Return [x, y] of the center of cell containing provided text 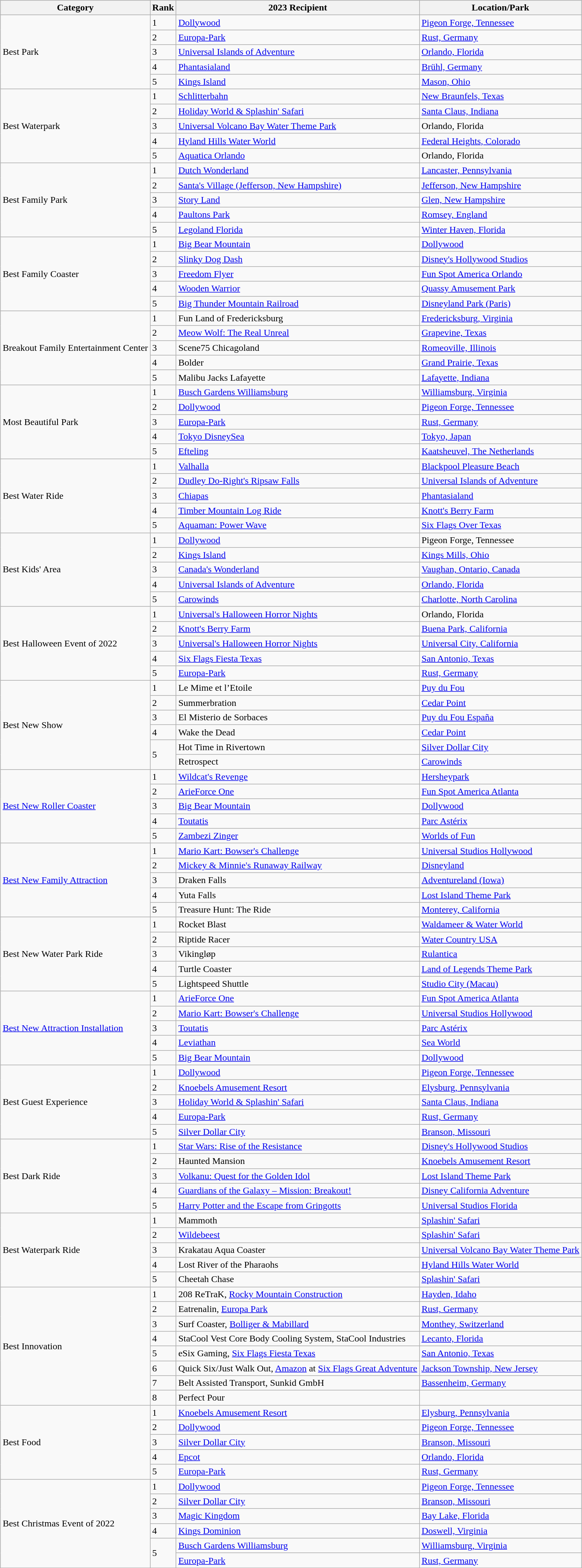
Valhalla [298, 466]
Paultons Park [298, 215]
Blackpool Pleasure Beach [500, 466]
Wildebeest [298, 1235]
Buena Park, California [500, 629]
Best Water Ride [75, 496]
Romsey, England [500, 215]
Eatrenalin, Europa Park [298, 1309]
Lightspeed Shuttle [298, 984]
Dudley Do-Right's Ripsaw Falls [298, 481]
2023 Recipient [298, 8]
Best Halloween Event of 2022 [75, 643]
El Misterio de Sorbaces [298, 718]
Best Food [75, 1442]
Lancaster, Pennsylvania [500, 170]
Doswell, Virginia [500, 1531]
Best Waterpark Ride [75, 1250]
Universal City, California [500, 643]
Rank [163, 8]
Quick Six/Just Walk Out, Amazon at Six Flags Great Adventure [298, 1368]
Tokyo DisneySea [298, 437]
Charlotte, North Carolina [500, 599]
Legoland Florida [298, 230]
Turtle Coaster [298, 969]
Grapevine, Texas [500, 333]
Bolder [298, 362]
Fun Spot America Orlando [500, 274]
Lost River of the Pharaohs [298, 1265]
Best Kids' Area [75, 570]
Wooden Warrior [298, 289]
Mickey & Minnie's Runaway Railway [298, 865]
Winter Haven, Florida [500, 230]
Location/Park [500, 8]
Hersheypark [500, 777]
Best New Roller Coaster [75, 806]
Disney California Adventure [500, 1191]
Best Family Park [75, 200]
7 [163, 1383]
Kings Dominion [298, 1531]
New Braunfels, Texas [500, 96]
6 [163, 1368]
Monthey, Switzerland [500, 1324]
Volkanu: Quest for the Golden Idol [298, 1176]
Malibu Jacks Lafayette [298, 377]
Best Park [75, 52]
Kings Mills, Ohio [500, 555]
Perfect Pour [298, 1398]
Glen, New Hampshire [500, 200]
Disneyland Park (Paris) [500, 303]
Mammoth [298, 1220]
Zambezi Zinger [298, 836]
Fredericksburg, Virginia [500, 318]
Cheetah Chase [298, 1279]
Kaatsheuvel, The Netherlands [500, 451]
Retrospect [298, 762]
Efteling [298, 451]
Federal Heights, Colorado [500, 141]
Schlitterbahn [298, 96]
Category [75, 8]
Rocket Blast [298, 925]
Puy du Fou [500, 688]
Best New Family Attraction [75, 880]
Hot Time in Rivertown [298, 747]
Scene75 Chicagoland [298, 348]
Leviathan [298, 1043]
Vaughan, Ontario, Canada [500, 570]
Best New Show [75, 725]
Adventureland (Iowa) [500, 880]
Six Flags Fiesta Texas [298, 659]
Lecanto, Florida [500, 1338]
Waldameer & Water World [500, 925]
Story Land [298, 200]
Water Country USA [500, 939]
Breakout Family Entertainment Center [75, 348]
Krakatau Aqua Coaster [298, 1250]
Le Mime et l’Etoile [298, 688]
Most Beautiful Park [75, 422]
Studio City (Macau) [500, 984]
Harry Potter and the Escape from Gringotts [298, 1206]
Best Guest Experience [75, 1102]
Quassy Amusement Park [500, 289]
Fun Land of Fredericksburg [298, 318]
Universal Studios Florida [500, 1206]
Epcot [298, 1457]
Wake the Dead [298, 732]
Aquatica Orlando [298, 155]
Best Christmas Event of 2022 [75, 1523]
Disneyland [500, 865]
Magic Kingdom [298, 1516]
Mason, Ohio [500, 82]
Best New Attraction Installation [75, 1028]
eSix Gaming, Six Flags Fiesta Texas [298, 1353]
Santa's Village (Jefferson, New Hampshire) [298, 185]
8 [163, 1398]
Hayden, Idaho [500, 1294]
Land of Legends Theme Park [500, 969]
Draken Falls [298, 880]
Lafayette, Indiana [500, 377]
Six Flags Over Texas [500, 525]
Riptide Racer [298, 939]
Surf Coaster, Bolliger & Mabillard [298, 1324]
Star Wars: Rise of the Resistance [298, 1146]
Yuta Falls [298, 895]
Dutch Wonderland [298, 170]
208 ReTraK, Rocky Mountain Construction [298, 1294]
Best New Water Park Ride [75, 954]
Timber Mountain Log Ride [298, 510]
Tokyo, Japan [500, 437]
Bay Lake, Florida [500, 1516]
Puy du Fou España [500, 718]
Best Dark Ride [75, 1176]
Rulantica [500, 954]
Guardians of the Galaxy – Mission: Breakout! [298, 1191]
Belt Assisted Transport, Sunkid GmbH [298, 1383]
Best Waterpark [75, 126]
StaCool Vest Core Body Cooling System, StaCool Industries [298, 1338]
Romeoville, Illinois [500, 348]
Brühl, Germany [500, 67]
Monterey, California [500, 910]
Grand Prairie, Texas [500, 362]
Haunted Mansion [298, 1161]
Treasure Hunt: The Ride [298, 910]
Meow Wolf: The Real Unreal [298, 333]
Canada's Wonderland [298, 570]
Best Innovation [75, 1346]
Freedom Flyer [298, 274]
Sea World [500, 1043]
Vikingløp [298, 954]
Summerbration [298, 703]
Aquaman: Power Wave [298, 525]
Wildcat's Revenge [298, 777]
Bassenheim, Germany [500, 1383]
Best Family Coaster [75, 274]
Slinky Dog Dash [298, 259]
Worlds of Fun [500, 836]
Jackson Township, New Jersey [500, 1368]
Big Thunder Mountain Railroad [298, 303]
Chiapas [298, 496]
Jefferson, New Hampshire [500, 185]
